Provide the [X, Y] coordinate of the cell's center where the given text is located.  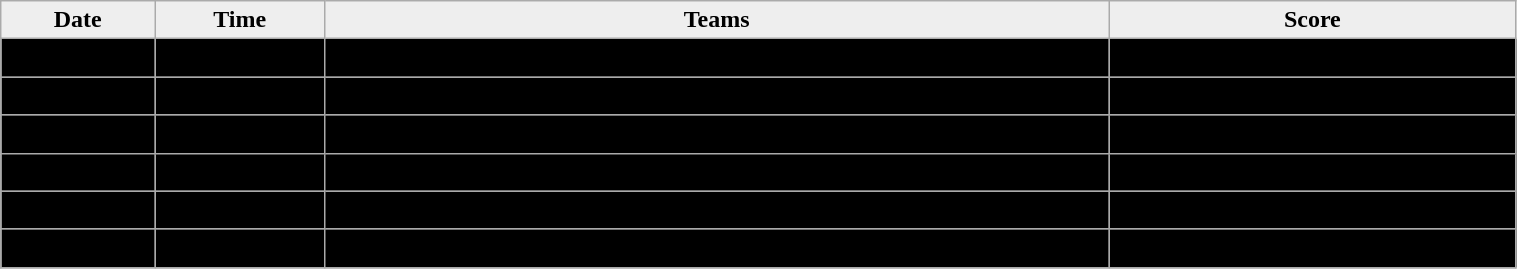
Score [1312, 20]
Pool B #1: No. 2 St. Francis Xavier vs. No. 5 Calgary [717, 58]
Pool B #2: No. 2 St. Francis Xavier vs. No. 3 Queen's [717, 134]
Montréal wins 1-0 [1312, 96]
Calgary wins 4-0 [1312, 58]
13:00 EST [240, 58]
Montréal wins 5-3 [1312, 248]
Teams [717, 20]
Pool A #2: No. 4 UBC vs. No. 6 Toronto [717, 172]
Calgary wins 5-4 [1312, 210]
Pool A #1: No. 1 Montréal vs. No. 6 Toronto [717, 96]
Pool A #3: No. 1 Montréal s. No. 4 UBC [717, 248]
Time [240, 20]
Date [78, 20]
Pool B #3: No. 3 Queen's vs. No. 5 Calgary [717, 210]
St. Francis Xavier wins 2-1 [1312, 134]
Toronto wins 5-4 [1312, 172]
